Find where the given text appears and provide that cell's center as [X, Y] coordinate. 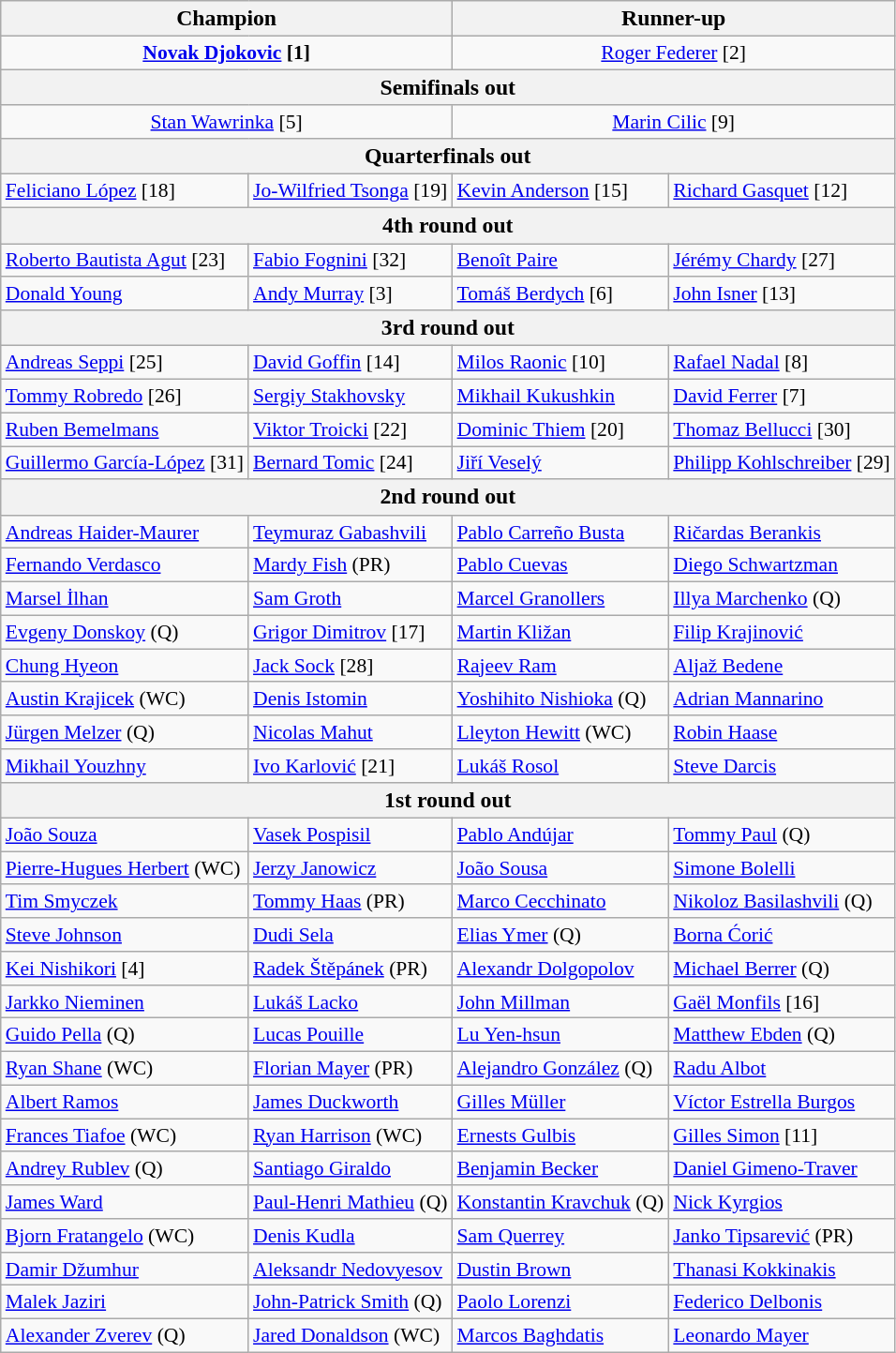
Borna Ćorić [782, 935]
Roger Federer [2] [674, 53]
Jack Sock [28] [351, 666]
Mikhail Kukushkin [560, 397]
Pablo Carreño Busta [560, 533]
Sam Groth [351, 599]
Ivo Karlović [21] [351, 766]
Evgeny Donskoy (Q) [125, 632]
João Souza [125, 835]
Benjamin Becker [560, 1169]
Denis Kudla [351, 1236]
Elias Ymer (Q) [560, 935]
Ruben Bemelmans [125, 429]
Chung Hyeon [125, 666]
João Sousa [560, 868]
Rajeev Ram [560, 666]
Tommy Paul (Q) [782, 835]
Gilles Simon [11] [782, 1135]
Kevin Anderson [15] [560, 191]
Lleyton Hewitt (WC) [560, 732]
Viktor Troicki [22] [351, 429]
Lucas Pouille [351, 1035]
Alexandr Dolgopolov [560, 969]
Mardy Fish (PR) [351, 565]
Jerzy Janowicz [351, 868]
Sergiy Stakhovsky [351, 397]
Fabio Fognini [32] [351, 261]
Ričardas Berankis [782, 533]
Bernard Tomic [24] [351, 463]
Alexander Zverev (Q) [125, 1336]
Champion [227, 19]
Aljaž Bedene [782, 666]
Tomáš Berdych [6] [560, 294]
Mikhail Youzhny [125, 766]
Denis Istomin [351, 699]
Janko Tipsarević (PR) [782, 1236]
Jared Donaldson (WC) [351, 1336]
Stan Wawrinka [5] [227, 123]
James Ward [125, 1202]
Runner-up [674, 19]
Marcel Granollers [560, 599]
Aleksandr Nedovyesov [351, 1270]
Rafael Nadal [8] [782, 363]
John Isner [13] [782, 294]
Marsel İlhan [125, 599]
Frances Tiafoe (WC) [125, 1135]
Andrey Rublev (Q) [125, 1169]
Philipp Kohlschreiber [29] [782, 463]
Vasek Pospisil [351, 835]
Marcos Baghdatis [560, 1336]
Jarkko Nieminen [125, 1002]
John-Patrick Smith (Q) [351, 1302]
Pablo Cuevas [560, 565]
Marin Cilic [9] [674, 123]
Tommy Haas (PR) [351, 902]
Fernando Verdasco [125, 565]
Feliciano López [18] [125, 191]
1st round out [448, 801]
Malek Jaziri [125, 1302]
Gaël Monfils [16] [782, 1002]
Dudi Sela [351, 935]
Kei Nishikori [4] [125, 969]
Gilles Müller [560, 1103]
Thomaz Bellucci [30] [782, 429]
Illya Marchenko (Q) [782, 599]
Lukáš Lacko [351, 1002]
Quarterfinals out [448, 157]
Ernests Gulbis [560, 1135]
Radu Albot [782, 1069]
Nicolas Mahut [351, 732]
Yoshihito Nishioka (Q) [560, 699]
Jürgen Melzer (Q) [125, 732]
Matthew Ebden (Q) [782, 1035]
Nikoloz Basilashvili (Q) [782, 902]
Tim Smyczek [125, 902]
Roberto Bautista Agut [23] [125, 261]
Donald Young [125, 294]
Sam Querrey [560, 1236]
Thanasi Kokkinakis [782, 1270]
Adrian Mannarino [782, 699]
Jiří Veselý [560, 463]
Novak Djokovic [1] [227, 53]
Paolo Lorenzi [560, 1302]
Alejandro González (Q) [560, 1069]
Pablo Andújar [560, 835]
Damir Džumhur [125, 1270]
Santiago Giraldo [351, 1169]
Konstantin Kravchuk (Q) [560, 1202]
Andy Murray [3] [351, 294]
2nd round out [448, 498]
Radek Štěpánek (PR) [351, 969]
Filip Krajinović [782, 632]
Leonardo Mayer [782, 1336]
James Duckworth [351, 1103]
Guillermo García-López [31] [125, 463]
Semifinals out [448, 88]
Andreas Seppi [25] [125, 363]
Florian Mayer (PR) [351, 1069]
Guido Pella (Q) [125, 1035]
Benoît Paire [560, 261]
4th round out [448, 226]
Teymuraz Gabashvili [351, 533]
Jo-Wilfried Tsonga [19] [351, 191]
Andreas Haider-Maurer [125, 533]
Dustin Brown [560, 1270]
Michael Berrer (Q) [782, 969]
Lu Yen-hsun [560, 1035]
Nick Kyrgios [782, 1202]
Steve Johnson [125, 935]
Albert Ramos [125, 1103]
David Ferrer [7] [782, 397]
Grigor Dimitrov [17] [351, 632]
Jérémy Chardy [27] [782, 261]
Dominic Thiem [20] [560, 429]
Ryan Harrison (WC) [351, 1135]
Daniel Gimeno-Traver [782, 1169]
David Goffin [14] [351, 363]
Paul-Henri Mathieu (Q) [351, 1202]
Ryan Shane (WC) [125, 1069]
Bjorn Fratangelo (WC) [125, 1236]
John Millman [560, 1002]
Lukáš Rosol [560, 766]
Steve Darcis [782, 766]
Martin Kližan [560, 632]
Federico Delbonis [782, 1302]
Simone Bolelli [782, 868]
Richard Gasquet [12] [782, 191]
Pierre-Hugues Herbert (WC) [125, 868]
Marco Cecchinato [560, 902]
Robin Haase [782, 732]
Diego Schwartzman [782, 565]
Austin Krajicek (WC) [125, 699]
3rd round out [448, 328]
Milos Raonic [10] [560, 363]
Tommy Robredo [26] [125, 397]
Víctor Estrella Burgos [782, 1103]
